Return the (X, Y) coordinate for the center point of the cell that contains the specified text.  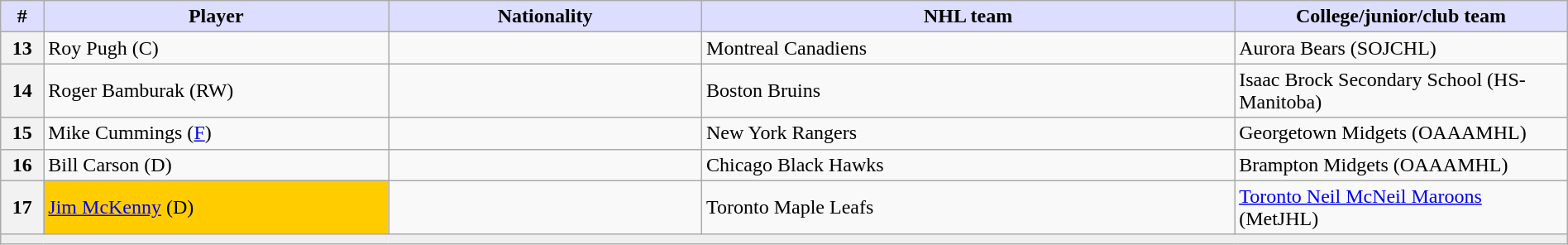
13 (22, 48)
Brampton Midgets (OAAAMHL) (1401, 165)
Mike Cummings (F) (217, 133)
Nationality (546, 17)
New York Rangers (968, 133)
Jim McKenny (D) (217, 207)
16 (22, 165)
Montreal Canadiens (968, 48)
Roy Pugh (C) (217, 48)
Toronto Maple Leafs (968, 207)
Isaac Brock Secondary School (HS-Manitoba) (1401, 91)
NHL team (968, 17)
# (22, 17)
Aurora Bears (SOJCHL) (1401, 48)
Roger Bamburak (RW) (217, 91)
Bill Carson (D) (217, 165)
Boston Bruins (968, 91)
15 (22, 133)
Toronto Neil McNeil Maroons (MetJHL) (1401, 207)
Player (217, 17)
Chicago Black Hawks (968, 165)
College/junior/club team (1401, 17)
Georgetown Midgets (OAAAMHL) (1401, 133)
17 (22, 207)
14 (22, 91)
